Provide the [X, Y] coordinate of the cell's center where the given text is located.  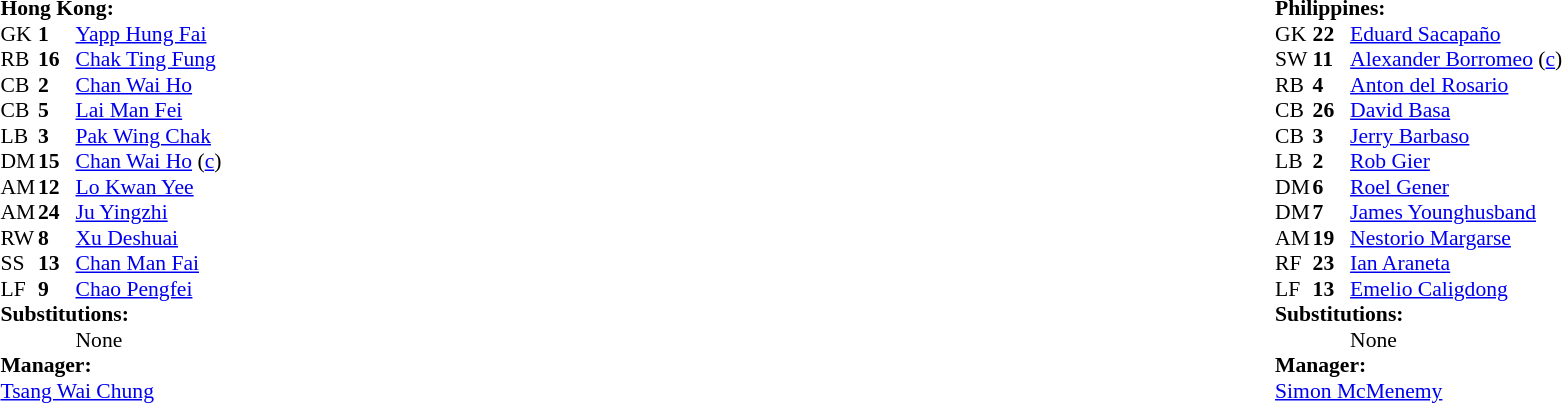
Jerry Barbaso [1456, 136]
Chao Pengfei [149, 289]
5 [57, 111]
Chak Ting Fung [149, 59]
1 [57, 34]
7 [1332, 213]
16 [57, 59]
11 [1332, 59]
Ian Araneta [1456, 263]
RF [1294, 263]
Emelio Caligdong [1456, 289]
15 [57, 161]
SS [19, 263]
23 [1332, 263]
9 [57, 289]
Eduard Sacapaño [1456, 34]
26 [1332, 111]
Lo Kwan Yee [149, 187]
James Younghusband [1456, 213]
Nestorio Margarse [1456, 238]
Pak Wing Chak [149, 136]
Ju Yingzhi [149, 213]
Alexander Borromeo (c) [1456, 59]
Chan Wai Ho (c) [149, 161]
19 [1332, 238]
8 [57, 238]
12 [57, 187]
Yapp Hung Fai [149, 34]
Xu Deshuai [149, 238]
Chan Man Fai [149, 263]
RW [19, 238]
22 [1332, 34]
Roel Gener [1456, 187]
David Basa [1456, 111]
Lai Man Fei [149, 111]
Chan Wai Ho [149, 85]
Anton del Rosario [1456, 85]
24 [57, 213]
6 [1332, 187]
SW [1294, 59]
Rob Gier [1456, 161]
4 [1332, 85]
